Return the [x, y] coordinate for the center point of the cell that contains the specified text.  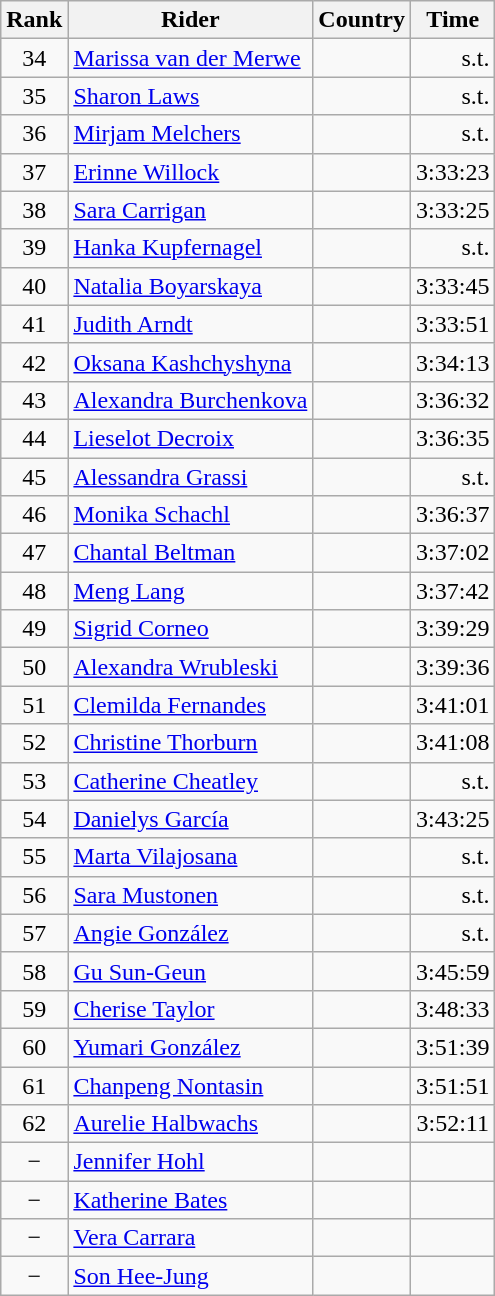
47 [34, 553]
Aurelie Halbwachs [190, 1124]
48 [34, 591]
Chantal Beltman [190, 553]
3:37:02 [453, 553]
57 [34, 933]
Country [362, 20]
53 [34, 781]
42 [34, 362]
50 [34, 667]
54 [34, 819]
3:37:42 [453, 591]
45 [34, 477]
Marta Vilajosana [190, 857]
3:51:51 [453, 1085]
Alexandra Burchenkova [190, 400]
60 [34, 1047]
Natalia Boyarskaya [190, 286]
3:34:13 [453, 362]
Sara Mustonen [190, 895]
58 [34, 971]
Time [453, 20]
46 [34, 515]
Judith Arndt [190, 324]
Sigrid Corneo [190, 629]
Hanka Kupfernagel [190, 248]
Lieselot Decroix [190, 438]
38 [34, 210]
3:45:59 [453, 971]
3:43:25 [453, 819]
Alexandra Wrubleski [190, 667]
3:36:32 [453, 400]
3:41:01 [453, 705]
Angie González [190, 933]
34 [34, 58]
Vera Carrara [190, 1238]
Alessandra Grassi [190, 477]
37 [34, 172]
Jennifer Hohl [190, 1162]
41 [34, 324]
Sharon Laws [190, 96]
Rider [190, 20]
52 [34, 743]
Son Hee-Jung [190, 1276]
Marissa van der Merwe [190, 58]
36 [34, 134]
3:33:51 [453, 324]
3:33:45 [453, 286]
Clemilda Fernandes [190, 705]
Gu Sun-Geun [190, 971]
55 [34, 857]
3:51:39 [453, 1047]
Meng Lang [190, 591]
49 [34, 629]
61 [34, 1085]
Erinne Willock [190, 172]
Yumari González [190, 1047]
Catherine Cheatley [190, 781]
Danielys García [190, 819]
3:33:23 [453, 172]
3:48:33 [453, 1009]
3:36:37 [453, 515]
Sara Carrigan [190, 210]
Rank [34, 20]
3:39:29 [453, 629]
39 [34, 248]
Katherine Bates [190, 1200]
56 [34, 895]
3:41:08 [453, 743]
62 [34, 1124]
35 [34, 96]
3:52:11 [453, 1124]
40 [34, 286]
3:33:25 [453, 210]
51 [34, 705]
44 [34, 438]
3:39:36 [453, 667]
Christine Thorburn [190, 743]
Chanpeng Nontasin [190, 1085]
3:36:35 [453, 438]
59 [34, 1009]
Monika Schachl [190, 515]
Oksana Kashchyshyna [190, 362]
Cherise Taylor [190, 1009]
Mirjam Melchers [190, 134]
43 [34, 400]
